From the cell containing the given text, extract its center point as [x, y] coordinate. 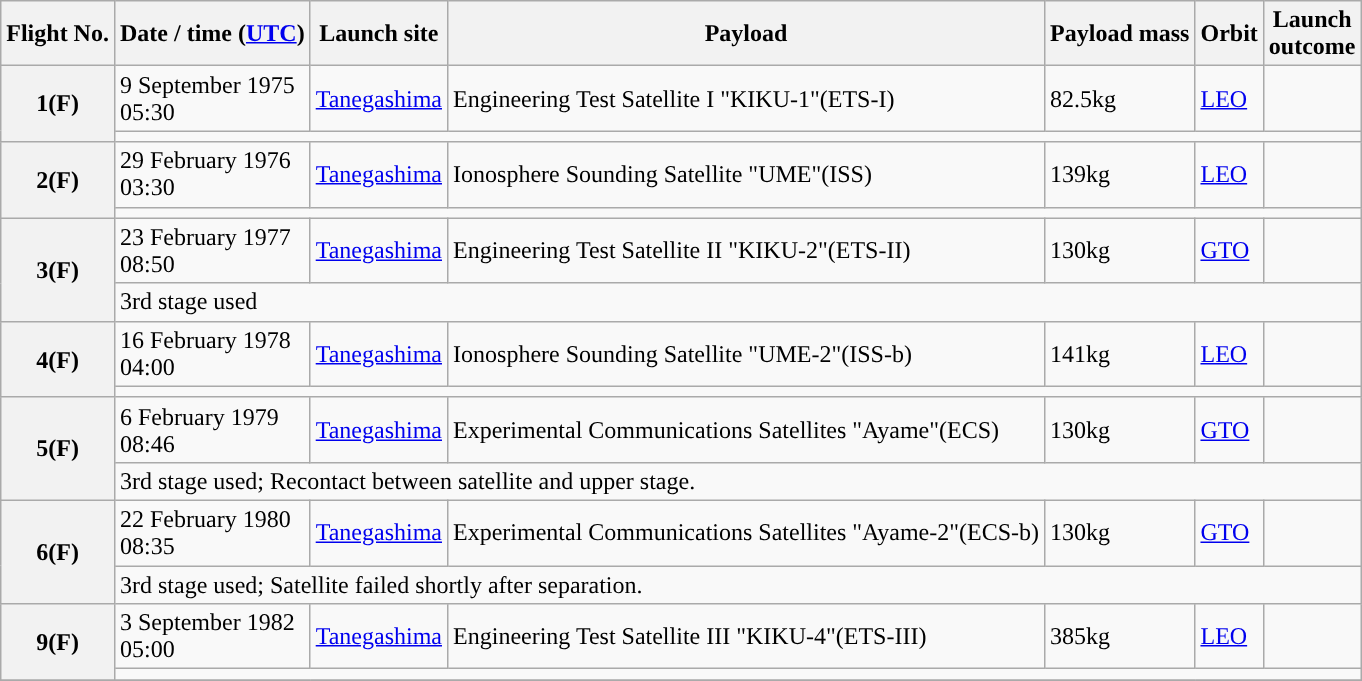
29 February 197603:30 [212, 174]
Ionosphere Sounding Satellite "UME-2"(ISS-b) [746, 354]
Engineering Test Satellite I "KIKU-1"(ETS-I) [746, 98]
139kg [1120, 174]
Engineering Test Satellite II "KIKU-2"(ETS-II) [746, 250]
Flight No. [58, 34]
Date / time (UTC) [212, 34]
Launch site [378, 34]
141kg [1120, 354]
Experimental Communications Satellites "Ayame-2"(ECS-b) [746, 532]
385kg [1120, 636]
3 September 198205:00 [212, 636]
Payload [746, 34]
6(F) [58, 552]
82.5kg [1120, 98]
23 February 197708:50 [212, 250]
3rd stage used; Recontact between satellite and upper stage. [738, 481]
3rd stage used; Satellite failed shortly after separation. [738, 585]
2(F) [58, 180]
5(F) [58, 448]
9(F) [58, 642]
9 September 197505:30 [212, 98]
4(F) [58, 359]
16 February 197804:00 [212, 354]
22 February 198008:35 [212, 532]
3rd stage used [738, 302]
1(F) [58, 104]
Launch outcome [1312, 34]
Experimental Communications Satellites "Ayame"(ECS) [746, 430]
3(F) [58, 270]
Engineering Test Satellite III "KIKU-4"(ETS-III) [746, 636]
Orbit [1229, 34]
Ionosphere Sounding Satellite "UME"(ISS) [746, 174]
Payload mass [1120, 34]
6 February 197908:46 [212, 430]
